Determine the [X, Y] coordinate at the center of the cell enclosing the given text.  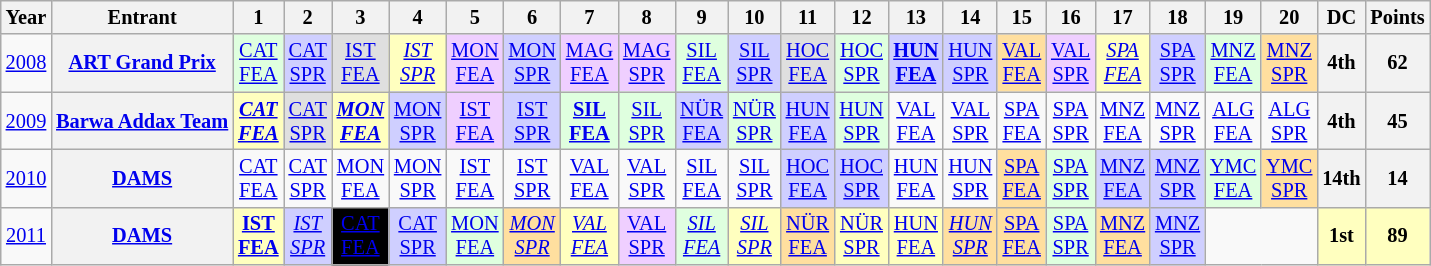
16 [1070, 17]
MAGFEA [590, 63]
YMCSPR [1289, 178]
89 [1397, 236]
2009 [26, 121]
45 [1397, 121]
5 [474, 17]
1st [1341, 236]
1 [258, 17]
10 [754, 17]
4 [418, 17]
ALGSPR [1289, 121]
3 [360, 17]
15 [1022, 17]
8 [646, 17]
13 [916, 17]
2011 [26, 236]
ART Grand Prix [142, 63]
2 [308, 17]
Barwa Addax Team [142, 121]
7 [590, 17]
9 [702, 17]
DC [1341, 17]
18 [1178, 17]
ALGFEA [1233, 121]
14th [1341, 178]
2008 [26, 63]
YMCFEA [1233, 178]
11 [808, 17]
Entrant [142, 17]
62 [1397, 63]
6 [532, 17]
Points [1397, 17]
MAGSPR [646, 63]
19 [1233, 17]
17 [1122, 17]
12 [862, 17]
2010 [26, 178]
20 [1289, 17]
Year [26, 17]
